Return (X, Y) of the center of cell containing provided text 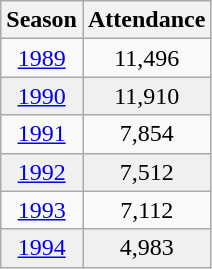
11,910 (146, 96)
Attendance (146, 20)
1990 (42, 96)
1994 (42, 248)
4,983 (146, 248)
1992 (42, 172)
7,854 (146, 134)
7,112 (146, 210)
1991 (42, 134)
1993 (42, 210)
7,512 (146, 172)
Season (42, 20)
1989 (42, 58)
11,496 (146, 58)
